Find where the given text appears and provide that cell's center as (X, Y) coordinate. 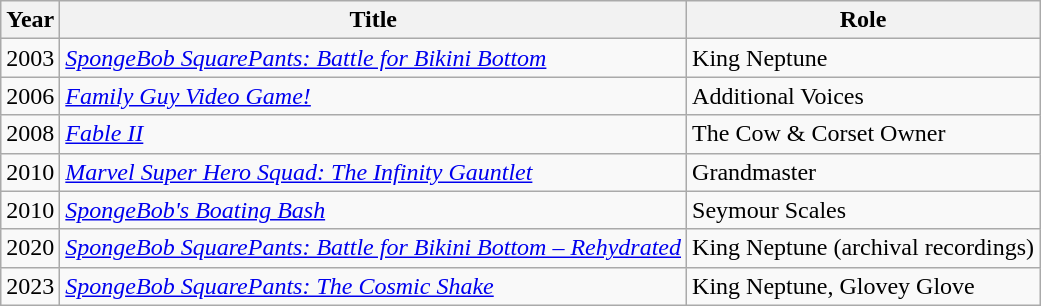
Marvel Super Hero Squad: The Infinity Gauntlet (374, 172)
King Neptune (archival recordings) (864, 248)
Role (864, 20)
Title (374, 20)
Seymour Scales (864, 210)
SpongeBob SquarePants: Battle for Bikini Bottom (374, 58)
Grandmaster (864, 172)
2003 (30, 58)
Year (30, 20)
The Cow & Corset Owner (864, 134)
2023 (30, 286)
2020 (30, 248)
SpongeBob SquarePants: The Cosmic Shake (374, 286)
Additional Voices (864, 96)
King Neptune (864, 58)
2008 (30, 134)
2006 (30, 96)
Fable II (374, 134)
SpongeBob SquarePants: Battle for Bikini Bottom – Rehydrated (374, 248)
SpongeBob's Boating Bash (374, 210)
King Neptune, Glovey Glove (864, 286)
Family Guy Video Game! (374, 96)
